From the cell containing the given text, extract its center point as [X, Y] coordinate. 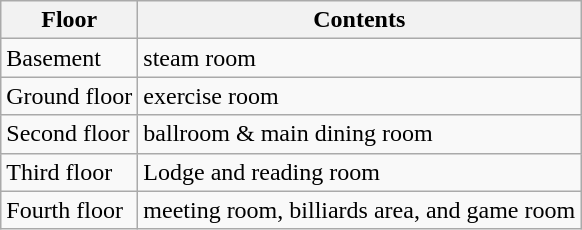
steam room [360, 58]
Basement [70, 58]
Lodge and reading room [360, 172]
meeting room, billiards area, and game room [360, 210]
Fourth floor [70, 210]
Ground floor [70, 96]
ballroom & main dining room [360, 134]
Contents [360, 20]
Floor [70, 20]
Third floor [70, 172]
exercise room [360, 96]
Second floor [70, 134]
